Scan for the cell matching the given text and deliver its (x, y) coordinate at center. 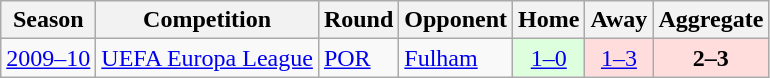
2009–10 (48, 58)
Home (549, 20)
Aggregate (711, 20)
Round (358, 20)
Competition (208, 20)
Opponent (456, 20)
2–3 (711, 58)
1–3 (619, 58)
UEFA Europa League (208, 58)
Season (48, 20)
Fulham (456, 58)
1–0 (549, 58)
POR (358, 58)
Away (619, 20)
